Locate the cell with the specified text and output its [x, y] center coordinate. 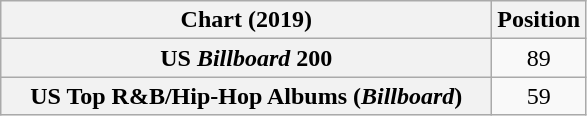
Chart (2019) [246, 20]
59 [539, 96]
US Billboard 200 [246, 58]
Position [539, 20]
US Top R&B/Hip-Hop Albums (Billboard) [246, 96]
89 [539, 58]
